Return (x, y) of the center of cell containing provided text 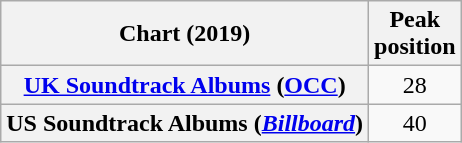
40 (415, 123)
US Soundtrack Albums (Billboard) (185, 123)
Chart (2019) (185, 34)
UK Soundtrack Albums (OCC) (185, 85)
28 (415, 85)
Peakposition (415, 34)
